Return the [x, y] coordinate for the center point of the cell that contains the specified text.  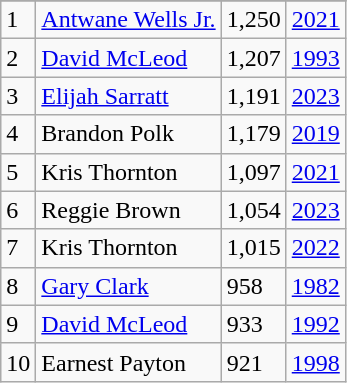
5 [18, 172]
958 [254, 286]
1,207 [254, 58]
933 [254, 324]
1998 [316, 362]
6 [18, 210]
2 [18, 58]
10 [18, 362]
2019 [316, 134]
Brandon Polk [128, 134]
7 [18, 248]
1,179 [254, 134]
3 [18, 96]
1993 [316, 58]
Earnest Payton [128, 362]
1,015 [254, 248]
1992 [316, 324]
9 [18, 324]
1982 [316, 286]
1,191 [254, 96]
Gary Clark [128, 286]
Antwane Wells Jr. [128, 20]
1,054 [254, 210]
1,097 [254, 172]
1,250 [254, 20]
4 [18, 134]
Elijah Sarratt [128, 96]
Reggie Brown [128, 210]
1 [18, 20]
921 [254, 362]
8 [18, 286]
2022 [316, 248]
